Pinpoint the cell where the given text exists, returning its (x, y) midpoint coordinate. 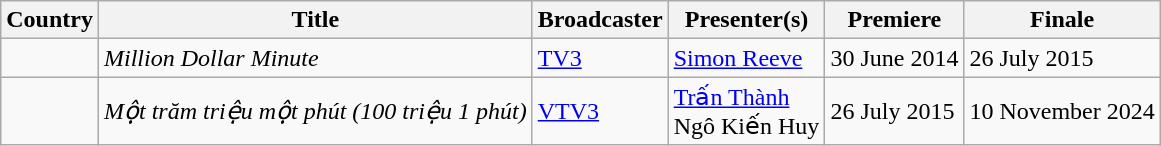
Title (315, 20)
Million Dollar Minute (315, 58)
Premiere (894, 20)
Trấn ThànhNgô Kiến Huy (746, 111)
30 June 2014 (894, 58)
10 November 2024 (1062, 111)
VTV3 (600, 111)
Simon Reeve (746, 58)
Presenter(s) (746, 20)
Country (50, 20)
Broadcaster (600, 20)
Một trăm triệu một phút (100 triệu 1 phút) (315, 111)
TV3 (600, 58)
Finale (1062, 20)
